Output the [X, Y] coordinate of the center of the cell containing the given text.  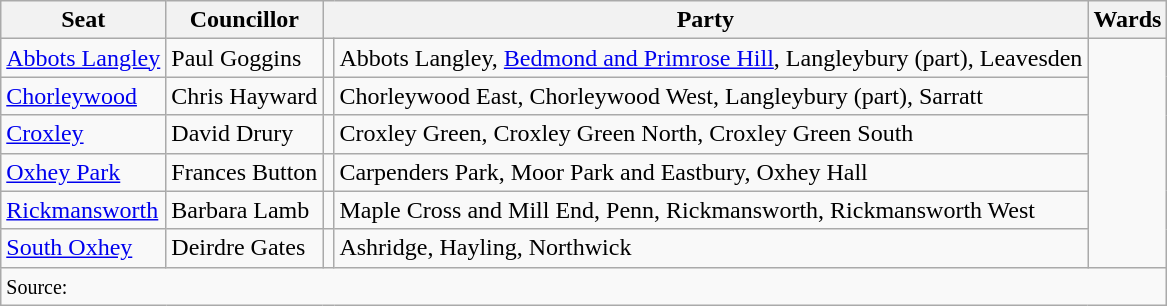
David Drury [244, 134]
Chris Hayward [244, 96]
Deirdre Gates [244, 248]
Party [706, 20]
Chorleywood [84, 96]
Frances Button [244, 172]
Oxhey Park [84, 172]
Croxley Green, Croxley Green North, Croxley Green South [711, 134]
Abbots Langley, Bedmond and Primrose Hill, Langleybury (part), Leavesden [711, 58]
Maple Cross and Mill End, Penn, Rickmansworth, Rickmansworth West [711, 210]
South Oxhey [84, 248]
Croxley [84, 134]
Carpenders Park, Moor Park and Eastbury, Oxhey Hall [711, 172]
Barbara Lamb [244, 210]
Abbots Langley [84, 58]
Seat [84, 20]
Paul Goggins [244, 58]
Chorleywood East, Chorleywood West, Langleybury (part), Sarratt [711, 96]
Wards [1128, 20]
Ashridge, Hayling, Northwick [711, 248]
Councillor [244, 20]
Source: [584, 286]
Rickmansworth [84, 210]
